Search for the cell housing the specified text and yield its [x, y] center coordinate. 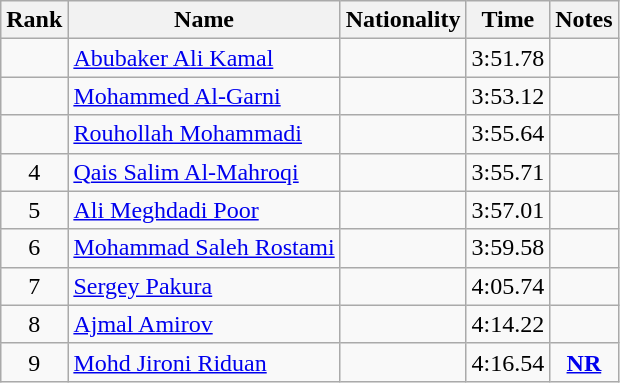
Time [508, 20]
NR [584, 362]
Ajmal Amirov [204, 324]
4:14.22 [508, 324]
3:51.78 [508, 58]
3:59.58 [508, 248]
Abubaker Ali Kamal [204, 58]
3:57.01 [508, 210]
Mohammad Saleh Rostami [204, 248]
4:05.74 [508, 286]
Notes [584, 20]
8 [34, 324]
Nationality [403, 20]
3:55.64 [508, 134]
Name [204, 20]
4 [34, 172]
7 [34, 286]
Rank [34, 20]
6 [34, 248]
5 [34, 210]
Mohd Jironi Riduan [204, 362]
9 [34, 362]
Rouhollah Mohammadi [204, 134]
3:55.71 [508, 172]
Mohammed Al-Garni [204, 96]
4:16.54 [508, 362]
Sergey Pakura [204, 286]
Ali Meghdadi Poor [204, 210]
Qais Salim Al-Mahroqi [204, 172]
3:53.12 [508, 96]
